Scan for the cell matching the given text and deliver its [x, y] coordinate at center. 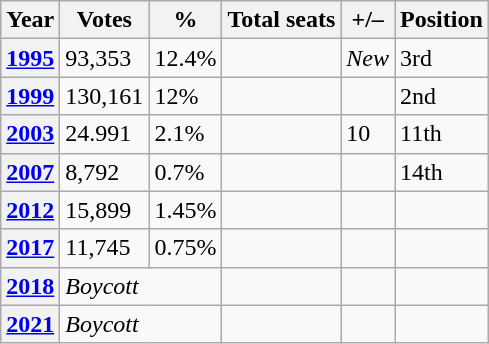
0.75% [186, 248]
0.7% [186, 172]
2012 [30, 210]
Position [442, 20]
2021 [30, 324]
2nd [442, 96]
12.4% [186, 58]
New [368, 58]
2.1% [186, 134]
11,745 [104, 248]
+/– [368, 20]
3rd [442, 58]
2018 [30, 286]
Year [30, 20]
1995 [30, 58]
Votes [104, 20]
93,353 [104, 58]
% [186, 20]
2017 [30, 248]
130,161 [104, 96]
2003 [30, 134]
14th [442, 172]
8,792 [104, 172]
Total seats [282, 20]
2007 [30, 172]
1.45% [186, 210]
1999 [30, 96]
10 [368, 134]
15,899 [104, 210]
24.991 [104, 134]
12% [186, 96]
11th [442, 134]
